Extract the [X, Y] coordinate from the center of the cell holding the provided text.  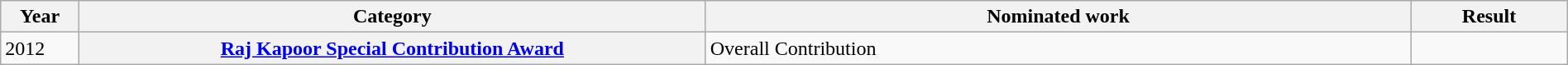
Raj Kapoor Special Contribution Award [392, 48]
2012 [40, 48]
Category [392, 17]
Nominated work [1059, 17]
Year [40, 17]
Result [1489, 17]
Overall Contribution [1059, 48]
